Identify which cell holds the provided text, then report its [x, y] central coordinate. 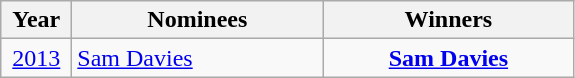
Year [36, 20]
Nominees [198, 20]
Winners [448, 20]
2013 [36, 58]
